Return (X, Y) of the center of cell containing provided text 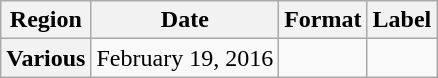
Region (46, 20)
Label (402, 20)
Various (46, 58)
Date (185, 20)
February 19, 2016 (185, 58)
Format (323, 20)
